Find where the given text appears and provide that cell's center as [X, Y] coordinate. 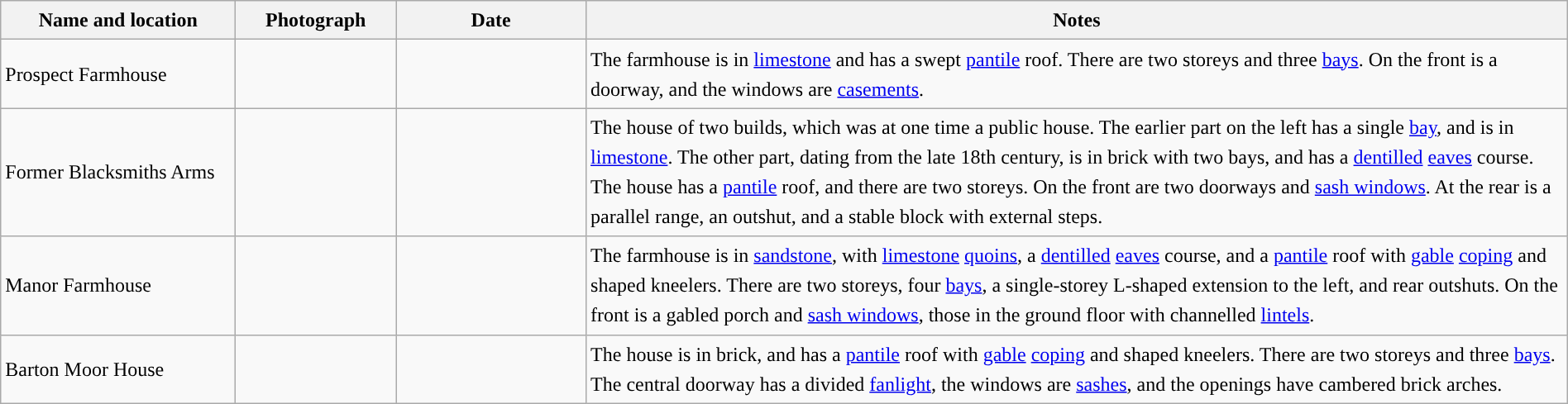
Manor Farmhouse [118, 286]
Date [491, 20]
Former Blacksmiths Arms [118, 172]
Name and location [118, 20]
Notes [1077, 20]
Barton Moor House [118, 368]
Prospect Farmhouse [118, 74]
Photograph [316, 20]
